Locate the cell with the specified text and output its (X, Y) center coordinate. 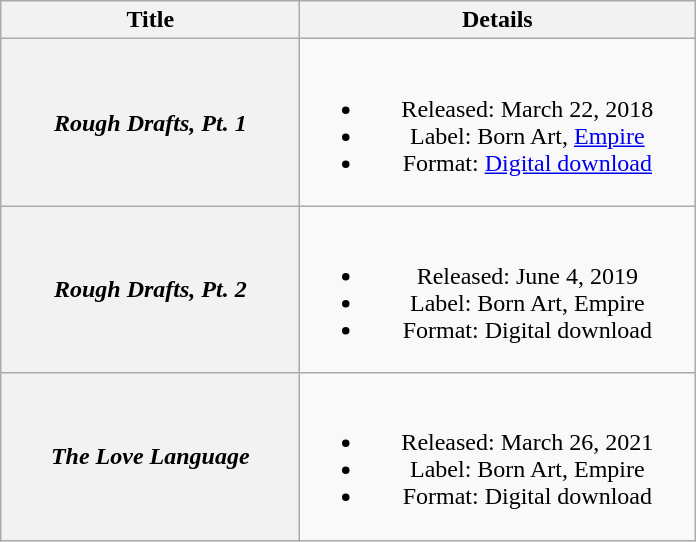
Released: March 22, 2018Label: Born Art, EmpireFormat: Digital download (498, 122)
Rough Drafts, Pt. 1 (150, 122)
Rough Drafts, Pt. 2 (150, 290)
Released: June 4, 2019Label: Born Art, EmpireFormat: Digital download (498, 290)
Title (150, 20)
Details (498, 20)
The Love Language (150, 456)
Released: March 26, 2021Label: Born Art, EmpireFormat: Digital download (498, 456)
